Locate the cell with the specified text and output its [X, Y] center coordinate. 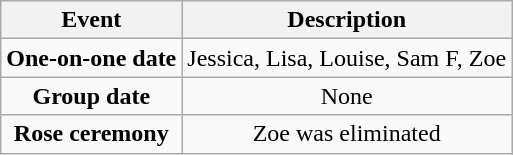
Rose ceremony [92, 134]
Jessica, Lisa, Louise, Sam F, Zoe [347, 58]
One-on-one date [92, 58]
Zoe was eliminated [347, 134]
None [347, 96]
Event [92, 20]
Group date [92, 96]
Description [347, 20]
